Provide the (x, y) coordinate of the cell's center where the given text is located.  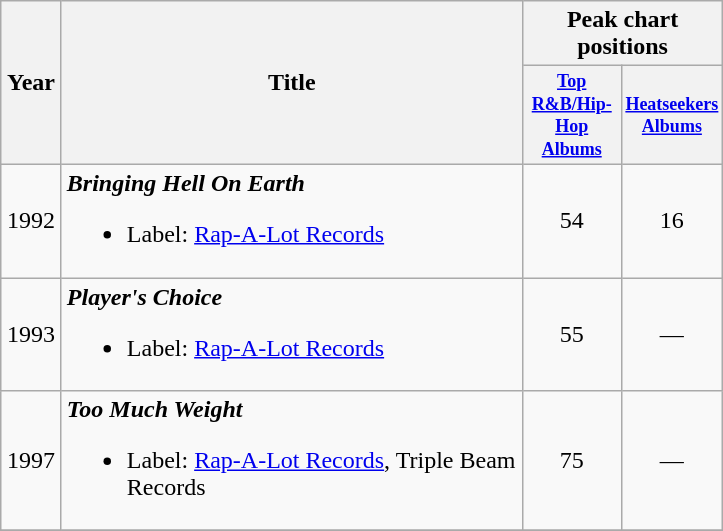
Player's ChoiceLabel: Rap-A-Lot Records (292, 334)
Peak chart positions (622, 34)
Top R&B/Hip-Hop Albums (572, 116)
Bringing Hell On EarthLabel: Rap-A-Lot Records (292, 220)
1993 (32, 334)
Too Much WeightLabel: Rap-A-Lot Records, Triple Beam Records (292, 461)
1997 (32, 461)
16 (672, 220)
Heatseekers Albums (672, 116)
54 (572, 220)
Title (292, 83)
1992 (32, 220)
75 (572, 461)
Year (32, 83)
55 (572, 334)
